For the text-containing cell, return its midpoint in [X, Y] coordinate format. 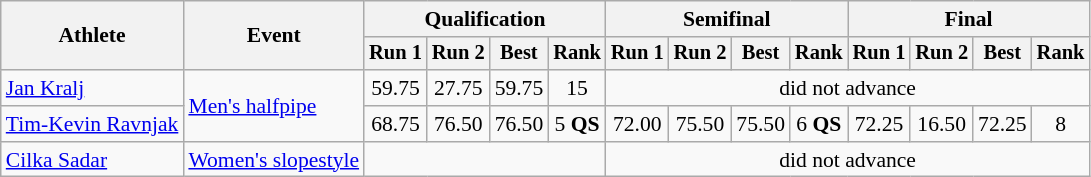
Jan Kralj [92, 88]
6 QS [819, 124]
27.75 [458, 88]
Tim-Kevin Ravnjak [92, 124]
68.75 [396, 124]
Event [274, 36]
15 [577, 88]
Men's halfpipe [274, 106]
Semifinal [727, 19]
16.50 [942, 124]
8 [1061, 124]
5 QS [577, 124]
did not advance [848, 88]
Athlete [92, 36]
Final [969, 19]
Qualification [485, 19]
72.00 [638, 124]
